Pinpoint the cell where the given text exists, returning its (x, y) midpoint coordinate. 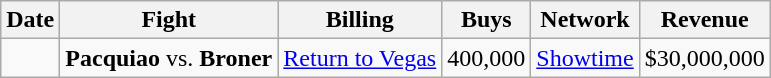
Date (30, 20)
Buys (486, 20)
Network (585, 20)
Fight (169, 20)
$30,000,000 (704, 58)
Showtime (585, 58)
Return to Vegas (360, 58)
400,000 (486, 58)
Billing (360, 20)
Revenue (704, 20)
Pacquiao vs. Broner (169, 58)
